Find where the given text appears and provide that cell's center as [x, y] coordinate. 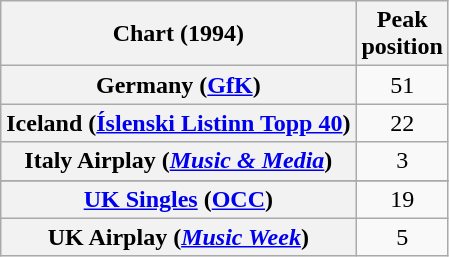
Peakposition [402, 34]
Iceland (Íslenski Listinn Topp 40) [178, 123]
UK Singles (OCC) [178, 199]
Germany (GfK) [178, 85]
22 [402, 123]
Italy Airplay (Music & Media) [178, 161]
Chart (1994) [178, 34]
51 [402, 85]
3 [402, 161]
5 [402, 237]
UK Airplay (Music Week) [178, 237]
19 [402, 199]
